From the cell containing the given text, extract its center point as [x, y] coordinate. 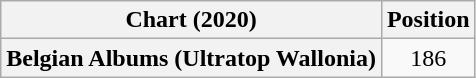
186 [428, 58]
Position [428, 20]
Chart (2020) [192, 20]
Belgian Albums (Ultratop Wallonia) [192, 58]
